From the cell containing the given text, extract its center point as [X, Y] coordinate. 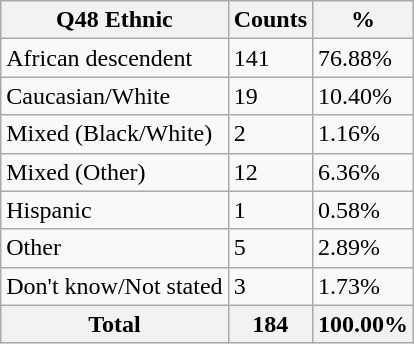
2.89% [364, 248]
Q48 Ethnic [114, 20]
Other [114, 248]
1 [270, 210]
76.88% [364, 58]
1.16% [364, 134]
1.73% [364, 286]
0.58% [364, 210]
19 [270, 96]
141 [270, 58]
3 [270, 286]
Caucasian/White [114, 96]
2 [270, 134]
Mixed (Other) [114, 172]
6.36% [364, 172]
100.00% [364, 324]
African descendent [114, 58]
Mixed (Black/White) [114, 134]
10.40% [364, 96]
Total [114, 324]
Counts [270, 20]
184 [270, 324]
5 [270, 248]
% [364, 20]
Don't know/Not stated [114, 286]
Hispanic [114, 210]
12 [270, 172]
